Search for the cell housing the specified text and yield its (X, Y) center coordinate. 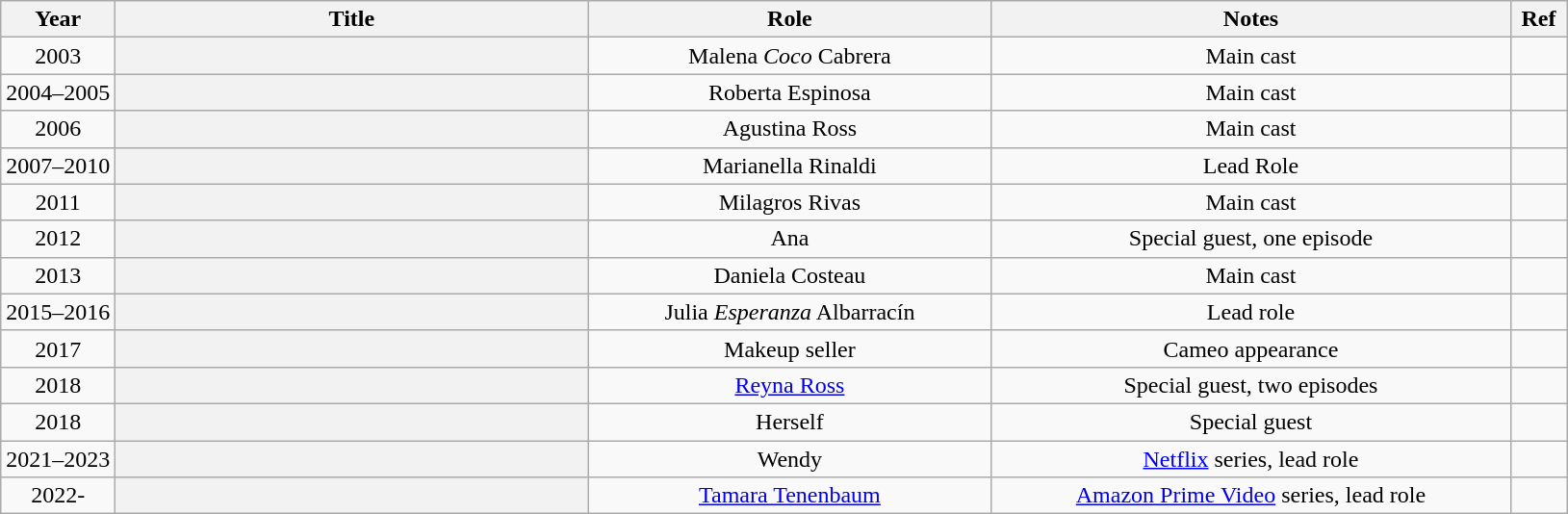
Role (789, 19)
2021–2023 (58, 459)
Julia Esperanza Albarracín (789, 312)
Ana (789, 239)
2015–2016 (58, 312)
Amazon Prime Video series, lead role (1251, 496)
2006 (58, 129)
Reyna Ross (789, 385)
Wendy (789, 459)
2017 (58, 348)
Special guest, one episode (1251, 239)
Lead role (1251, 312)
Makeup seller (789, 348)
Special guest (1251, 422)
Netflix series, lead role (1251, 459)
2007–2010 (58, 166)
Agustina Ross (789, 129)
2004–2005 (58, 92)
Year (58, 19)
Marianella Rinaldi (789, 166)
2003 (58, 56)
Notes (1251, 19)
Tamara Tenenbaum (789, 496)
Special guest, two episodes (1251, 385)
2012 (58, 239)
Roberta Espinosa (789, 92)
Malena Coco Cabrera (789, 56)
2013 (58, 275)
Milagros Rivas (789, 202)
Lead Role (1251, 166)
2022- (58, 496)
Ref (1538, 19)
Cameo appearance (1251, 348)
Daniela Costeau (789, 275)
2011 (58, 202)
Herself (789, 422)
Title (352, 19)
